Locate the cell with the specified text and output its [X, Y] center coordinate. 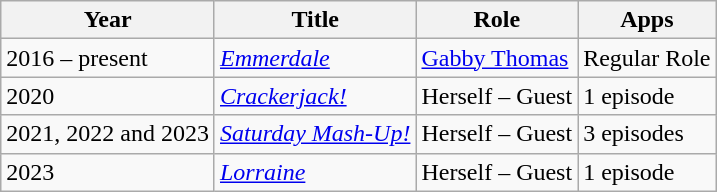
2021, 2022 and 2023 [108, 134]
Regular Role [647, 58]
Apps [647, 20]
Emmerdale [314, 58]
2020 [108, 96]
3 episodes [647, 134]
Role [497, 20]
2023 [108, 172]
Year [108, 20]
Saturday Mash-Up! [314, 134]
Lorraine [314, 172]
2016 – present [108, 58]
Crackerjack! [314, 96]
Title [314, 20]
Gabby Thomas [497, 58]
